Determine the [X, Y] coordinate at the center of the cell enclosing the given text.  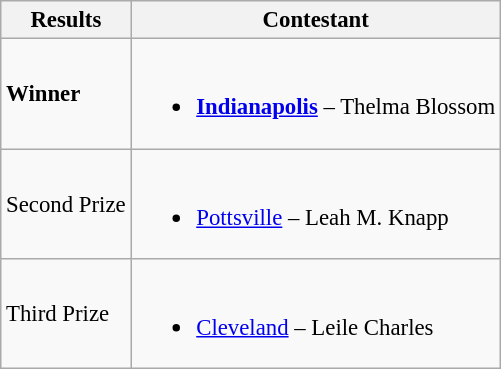
Contestant [316, 20]
Pottsville – Leah M. Knapp [316, 204]
Winner [66, 94]
Third Prize [66, 314]
Indianapolis – Thelma Blossom [316, 94]
Cleveland – Leile Charles [316, 314]
Results [66, 20]
Second Prize [66, 204]
